From the cell containing the given text, extract its center point as [x, y] coordinate. 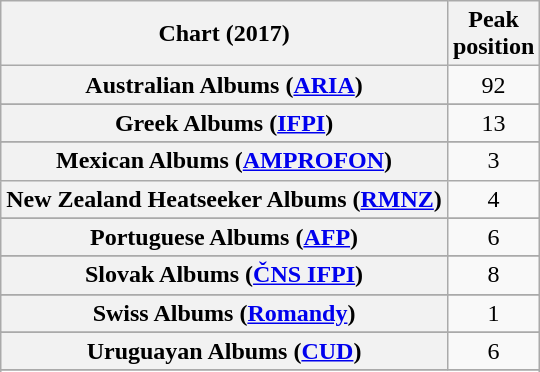
New Zealand Heatseeker Albums (RMNZ) [224, 199]
Australian Albums (ARIA) [224, 85]
13 [493, 123]
Mexican Albums (AMPROFON) [224, 161]
3 [493, 161]
Uruguayan Albums (CUD) [224, 351]
4 [493, 199]
Slovak Albums (ČNS IFPI) [224, 275]
Greek Albums (IFPI) [224, 123]
Portuguese Albums (AFP) [224, 237]
92 [493, 85]
Chart (2017) [224, 34]
Swiss Albums (Romandy) [224, 313]
Peakposition [493, 34]
8 [493, 275]
1 [493, 313]
